Pinpoint the cell where the given text exists, returning its [x, y] midpoint coordinate. 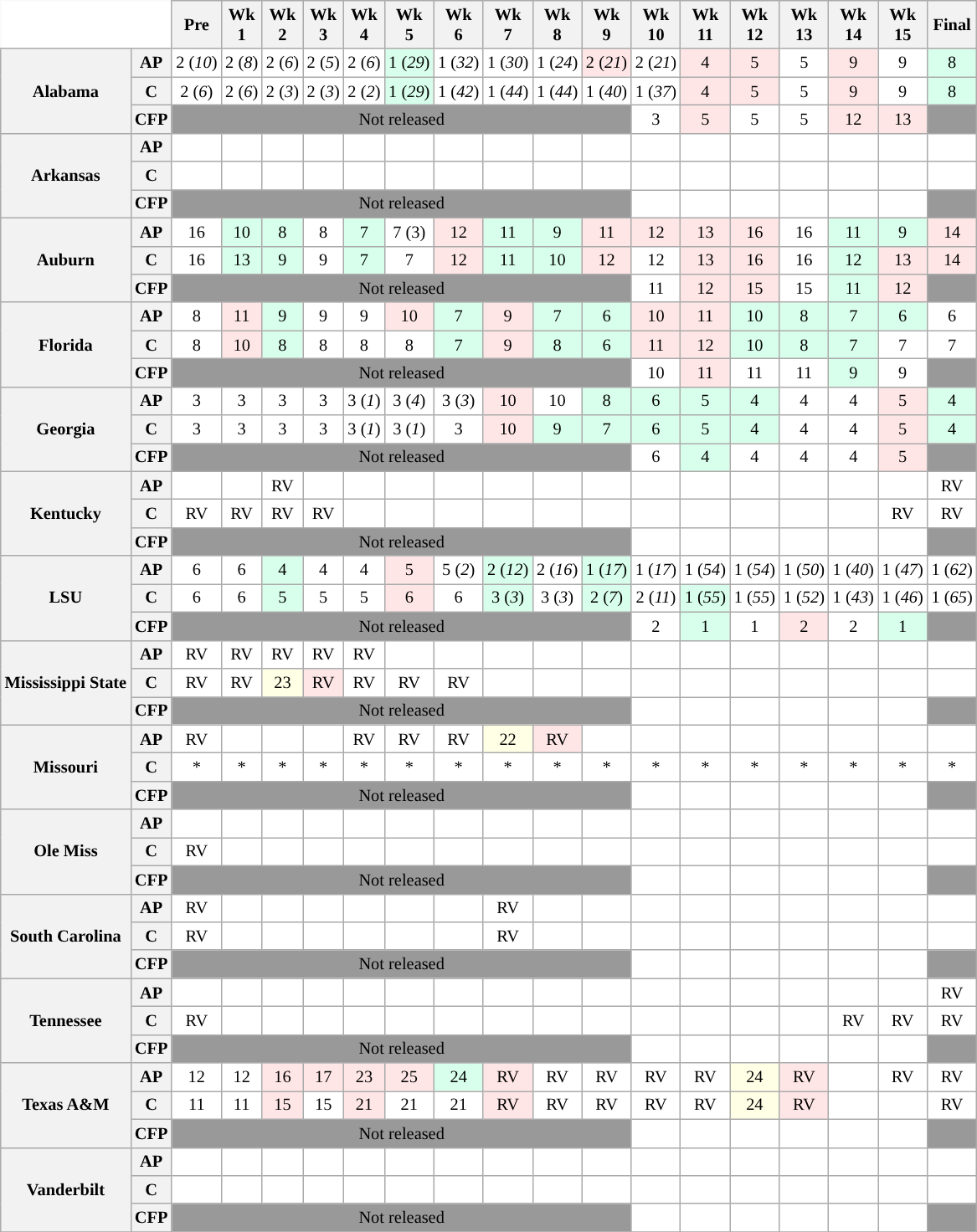
1 (42) [459, 91]
3 (4) [409, 401]
LSU [65, 598]
Wk3 [323, 24]
2 (8) [241, 63]
Kentucky [65, 514]
Wk1 [241, 24]
Florida [65, 345]
Final [953, 24]
1 (30) [507, 63]
Wk7 [507, 24]
Wk8 [558, 24]
1 (52) [804, 598]
17 [323, 1077]
7 (3) [409, 232]
5 (2) [459, 570]
Wk5 [409, 24]
Wk13 [804, 24]
22 [507, 739]
South Carolina [65, 936]
1 (24) [558, 63]
2 (11) [656, 598]
1 (65) [953, 598]
25 [409, 1077]
2 (16) [558, 570]
2 (12) [507, 570]
Wk15 [902, 24]
1 (32) [459, 63]
Wk10 [656, 24]
Alabama [65, 90]
Wk9 [606, 24]
Wk4 [365, 24]
Vanderbilt [65, 1190]
Tennessee [65, 1021]
1 (43) [854, 598]
2 (2) [365, 91]
1 (62) [953, 570]
Wk11 [705, 24]
2 (5) [323, 63]
Pre [196, 24]
Wk14 [854, 24]
1 (47) [902, 570]
Ole Miss [65, 852]
Auburn [65, 259]
Georgia [65, 429]
Wk6 [459, 24]
2 (10) [196, 63]
Wk2 [283, 24]
1 (37) [656, 91]
Texas A&M [65, 1105]
1 (50) [804, 570]
2 (7) [606, 598]
Wk12 [755, 24]
Arkansas [65, 176]
1 (46) [902, 598]
Mississippi State [65, 683]
Missouri [65, 767]
